Scan for the cell matching the given text and deliver its (X, Y) coordinate at center. 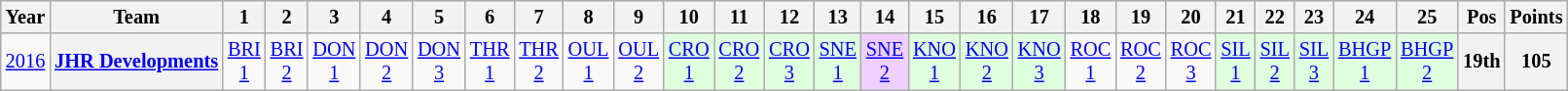
3 (334, 17)
13 (838, 17)
DON3 (439, 62)
KNO2 (987, 62)
SNE2 (885, 62)
DON2 (386, 62)
18 (1091, 17)
THR1 (490, 62)
ROC2 (1141, 62)
1 (244, 17)
2 (287, 17)
KNO3 (1039, 62)
Year (25, 17)
BRI2 (287, 62)
11 (740, 17)
Points (1536, 17)
SIL2 (1275, 62)
19th (1481, 62)
21 (1235, 17)
105 (1536, 62)
17 (1039, 17)
20 (1191, 17)
CRO3 (789, 62)
4 (386, 17)
OUL1 (589, 62)
6 (490, 17)
8 (589, 17)
25 (1427, 17)
BHGP2 (1427, 62)
24 (1365, 17)
22 (1275, 17)
12 (789, 17)
DON1 (334, 62)
Pos (1481, 17)
19 (1141, 17)
CRO1 (689, 62)
7 (538, 17)
KNO1 (934, 62)
ROC3 (1191, 62)
CRO2 (740, 62)
23 (1314, 17)
16 (987, 17)
SIL3 (1314, 62)
BHGP1 (1365, 62)
Team (136, 17)
OUL2 (638, 62)
THR2 (538, 62)
SNE1 (838, 62)
10 (689, 17)
9 (638, 17)
SIL1 (1235, 62)
2016 (25, 62)
15 (934, 17)
5 (439, 17)
JHR Developments (136, 62)
14 (885, 17)
BRI1 (244, 62)
ROC1 (1091, 62)
